Extract the (X, Y) coordinate from the center of the cell holding the provided text.  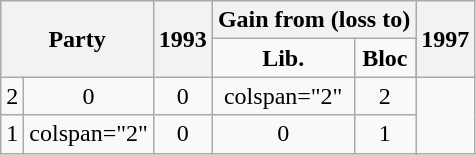
Party (78, 39)
Gain from (loss to) (314, 20)
1993 (182, 39)
Lib. (283, 58)
1997 (446, 39)
Bloc (385, 58)
